Identify which cell holds the provided text, then report its [X, Y] central coordinate. 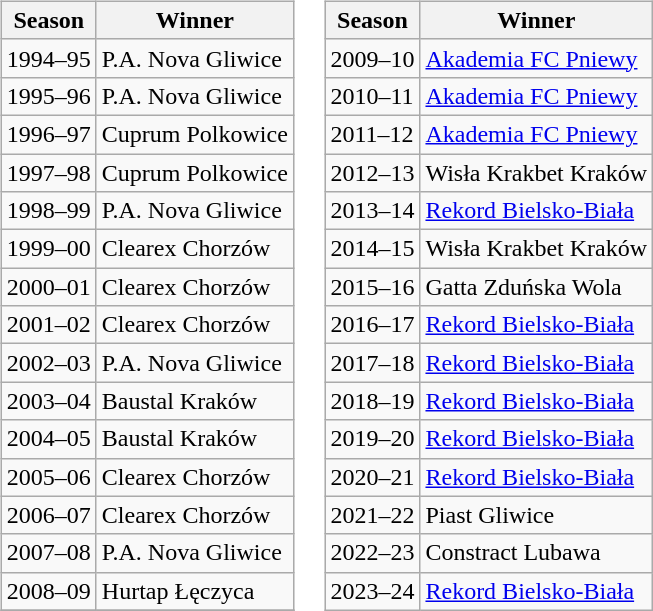
2011–12 [372, 134]
2022–23 [372, 553]
1994–95 [48, 58]
1998–99 [48, 211]
2001–02 [48, 325]
2018–19 [372, 401]
2005–06 [48, 477]
2023–24 [372, 591]
2019–20 [372, 439]
2003–04 [48, 401]
1995–96 [48, 96]
2016–17 [372, 325]
2020–21 [372, 477]
2002–03 [48, 363]
2017–18 [372, 363]
2012–13 [372, 173]
Constract Lubawa [536, 553]
2006–07 [48, 515]
2014–15 [372, 249]
2004–05 [48, 439]
Gatta Zduńska Wola [536, 287]
1996–97 [48, 134]
2010–11 [372, 96]
2009–10 [372, 58]
Hurtap Łęczyca [194, 591]
1997–98 [48, 173]
2000–01 [48, 287]
2008–09 [48, 591]
2015–16 [372, 287]
2021–22 [372, 515]
Piast Gliwice [536, 515]
1999–00 [48, 249]
2007–08 [48, 553]
2013–14 [372, 211]
